Return (X, Y) of the center of cell containing provided text 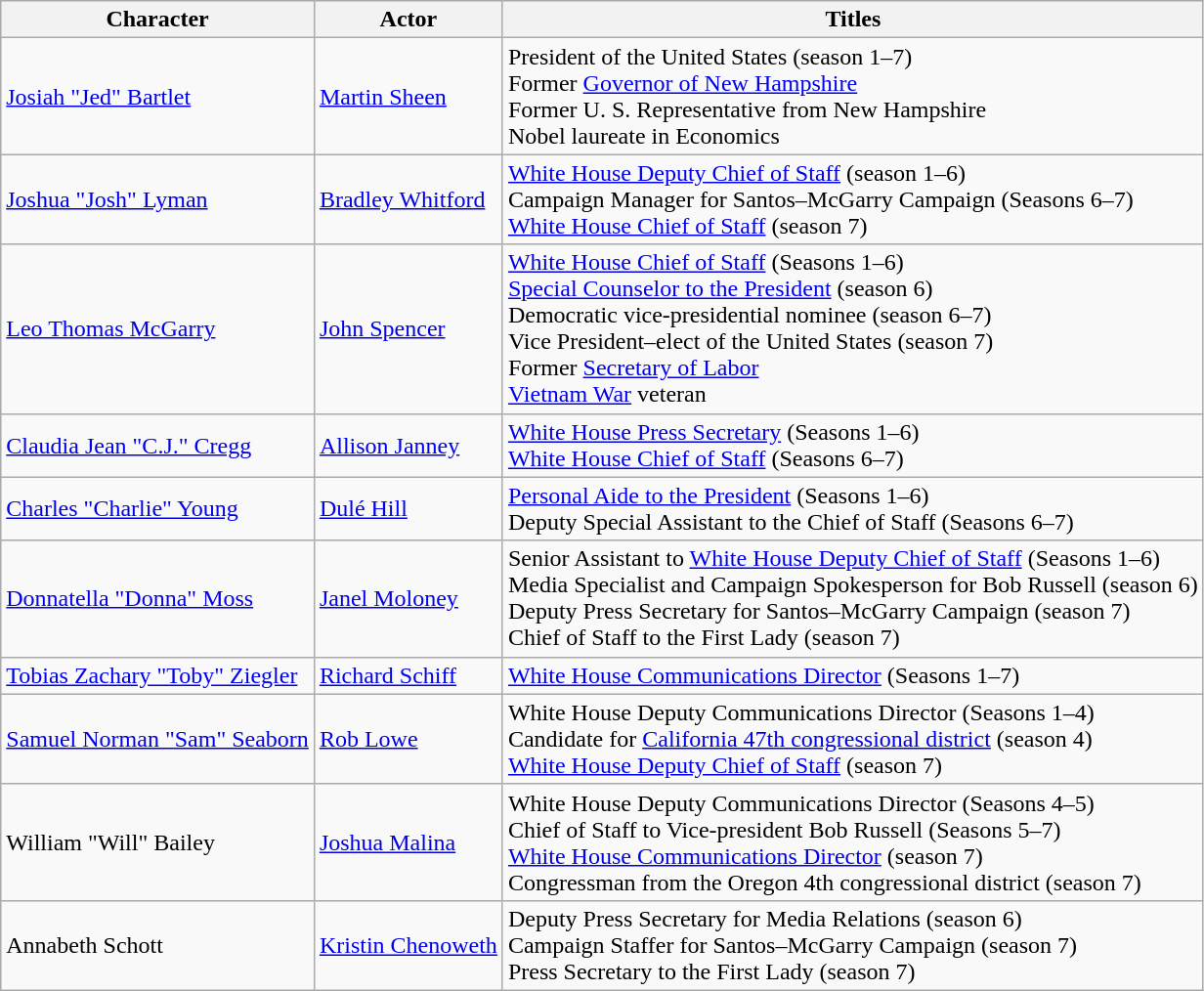
Bradley Whitford (408, 199)
Actor (408, 20)
Claudia Jean "C.J." Cregg (158, 446)
White House Communications Director (Seasons 1–7) (852, 675)
President of the United States (season 1–7)Former Governor of New HampshireFormer U. S. Representative from New HampshireNobel laureate in Economics (852, 96)
Josiah "Jed" Bartlet (158, 96)
Charles "Charlie" Young (158, 508)
John Spencer (408, 328)
Leo Thomas McGarry (158, 328)
William "Will" Bailey (158, 842)
Tobias Zachary "Toby" Ziegler (158, 675)
Richard Schiff (408, 675)
Rob Lowe (408, 739)
Dulé Hill (408, 508)
Joshua Malina (408, 842)
Janel Moloney (408, 598)
White House Press Secretary (Seasons 1–6)White House Chief of Staff (Seasons 6–7) (852, 446)
Character (158, 20)
Annabeth Schott (158, 945)
Personal Aide to the President (Seasons 1–6)Deputy Special Assistant to the Chief of Staff (Seasons 6–7) (852, 508)
Samuel Norman "Sam" Seaborn (158, 739)
Titles (852, 20)
Martin Sheen (408, 96)
Kristin Chenoweth (408, 945)
White House Deputy Chief of Staff (season 1–6)Campaign Manager for Santos–McGarry Campaign (Seasons 6–7)White House Chief of Staff (season 7) (852, 199)
Allison Janney (408, 446)
Joshua "Josh" Lyman (158, 199)
Donnatella "Donna" Moss (158, 598)
